Return [x, y] of the center of cell containing provided text 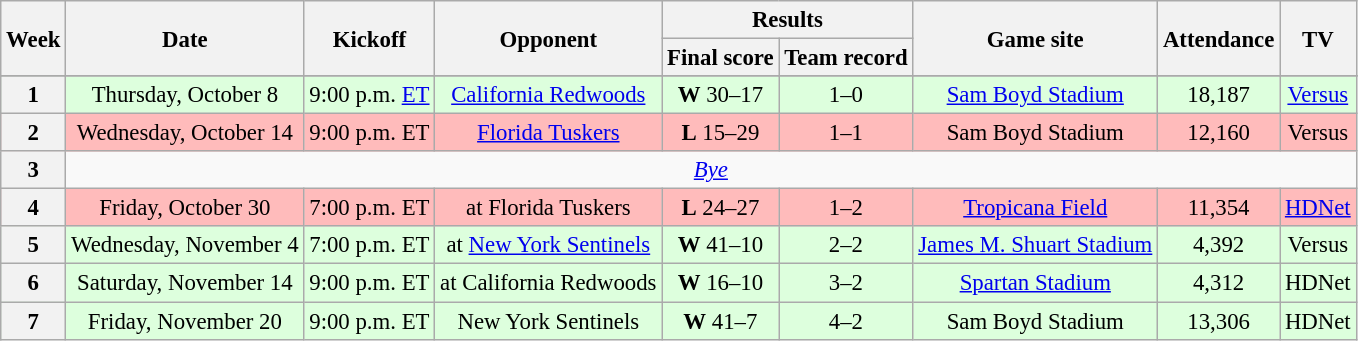
1 [34, 95]
at California Redwoods [548, 283]
3–2 [846, 283]
11,354 [1219, 208]
18,187 [1219, 95]
L 24–27 [720, 208]
Team record [846, 58]
Bye [711, 170]
1–0 [846, 95]
3 [34, 170]
4 [34, 208]
Opponent [548, 38]
Spartan Stadium [1036, 283]
12,160 [1219, 133]
W 16–10 [720, 283]
at Florida Tuskers [548, 208]
6 [34, 283]
2 [34, 133]
Final score [720, 58]
Florida Tuskers [548, 133]
Tropicana Field [1036, 208]
at New York Sentinels [548, 245]
Wednesday, October 14 [185, 133]
W 30–17 [720, 95]
5 [34, 245]
4–2 [846, 321]
L 15–29 [720, 133]
California Redwoods [548, 95]
Wednesday, November 4 [185, 245]
4,392 [1219, 245]
Thursday, October 8 [185, 95]
Attendance [1219, 38]
Friday, November 20 [185, 321]
Saturday, November 14 [185, 283]
2–2 [846, 245]
1–1 [846, 133]
Date [185, 38]
TV [1318, 38]
Game site [1036, 38]
Week [34, 38]
1–2 [846, 208]
New York Sentinels [548, 321]
James M. Shuart Stadium [1036, 245]
Friday, October 30 [185, 208]
W 41–10 [720, 245]
7 [34, 321]
13,306 [1219, 321]
Results [788, 20]
4,312 [1219, 283]
W 41–7 [720, 321]
Kickoff [370, 38]
